Provide the [x, y] coordinate of the cell's center where the given text is located.  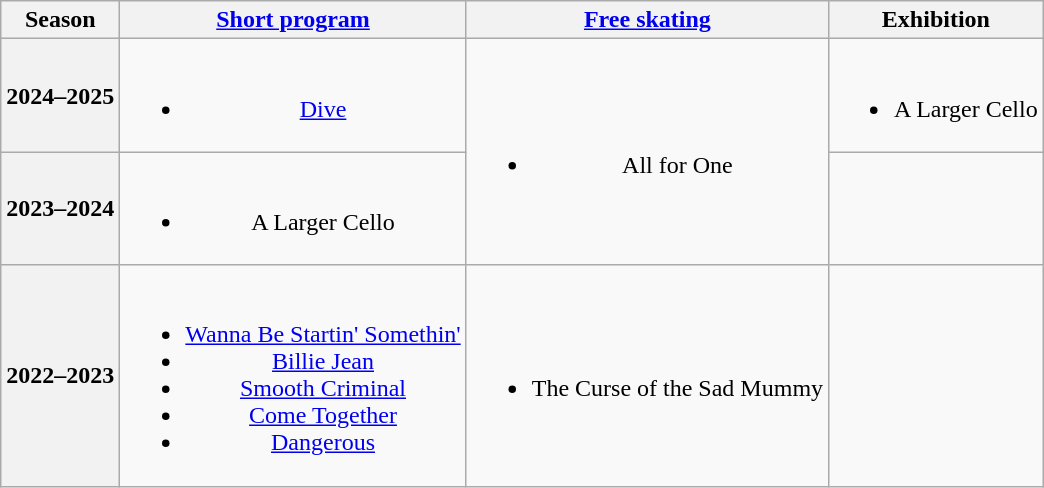
The Curse of the Sad Mummy [647, 376]
Exhibition [936, 20]
All for One [647, 152]
Free skating [647, 20]
Dive [293, 96]
2023–2024 [60, 208]
2022–2023 [60, 376]
2024–2025 [60, 96]
Short program [293, 20]
Season [60, 20]
Wanna Be Startin' Somethin'Billie JeanSmooth CriminalCome TogetherDangerous [293, 376]
